Return the [x, y] coordinate for the center point of the cell that contains the specified text.  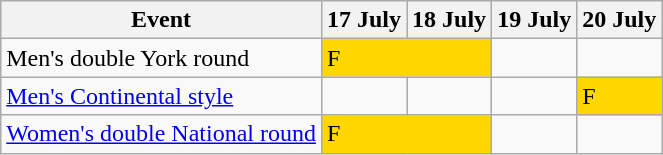
Event [162, 20]
Men's double York round [162, 58]
Men's Continental style [162, 96]
Women's double National round [162, 134]
20 July [620, 20]
19 July [534, 20]
17 July [364, 20]
18 July [450, 20]
